Find where the given text appears and provide that cell's center as [X, Y] coordinate. 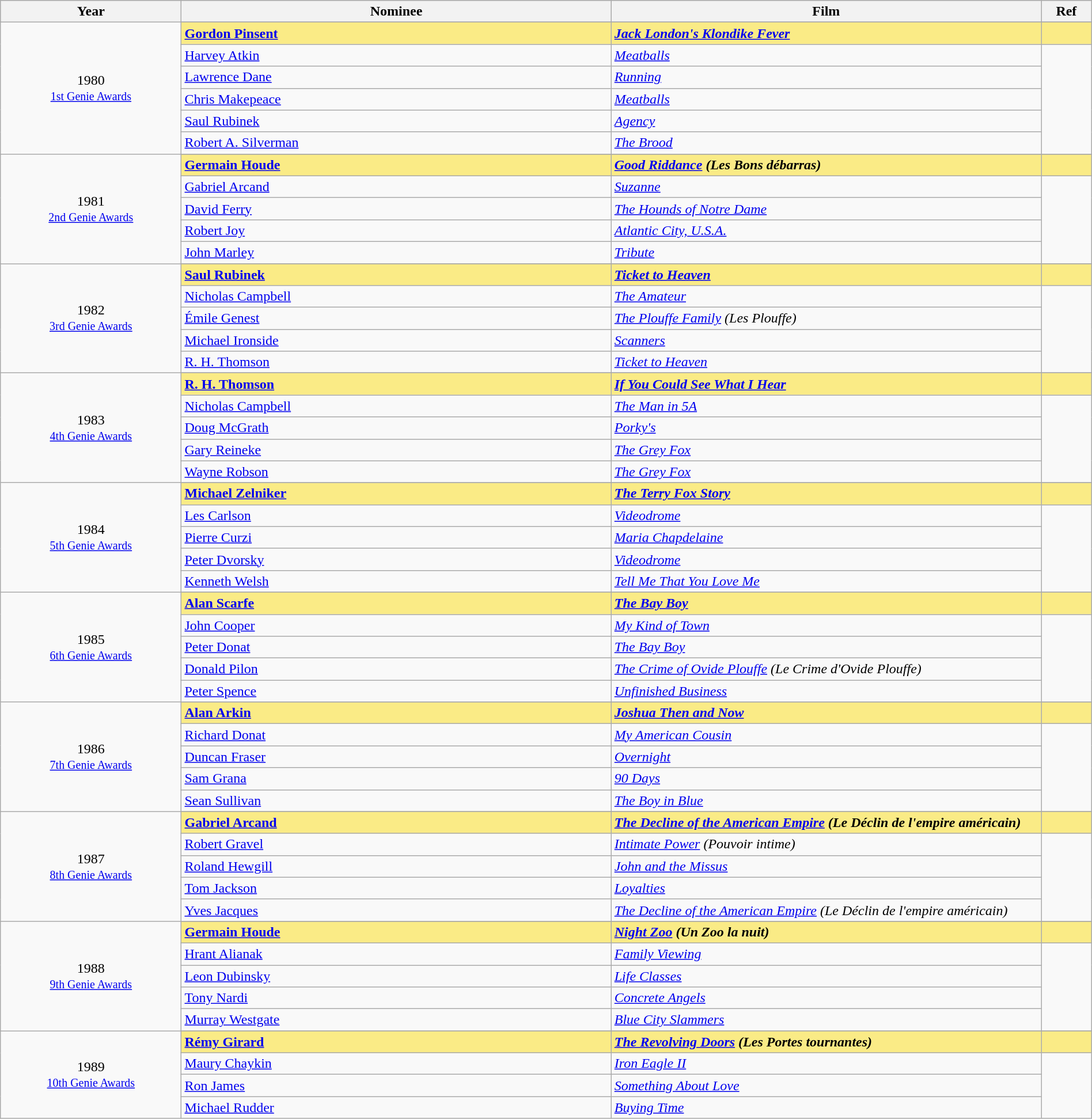
Sam Grana [396, 779]
1989 10th Genie Awards [91, 1075]
Overnight [826, 757]
Leon Dubinsky [396, 976]
Émile Genest [396, 318]
My Kind of Town [826, 625]
The Crime of Ovide Plouffe (Le Crime d'Ovide Plouffe) [826, 669]
My American Cousin [826, 735]
Lawrence Dane [396, 77]
The Plouffe Family (Les Plouffe) [826, 318]
Rémy Girard [396, 1042]
Good Riddance (Les Bons débarras) [826, 165]
Tell Me That You Love Me [826, 581]
Ref [1067, 12]
Atlantic City, U.S.A. [826, 230]
Peter Spence [396, 691]
Agency [826, 121]
Pierre Curzi [396, 537]
Ron James [396, 1086]
Hrant Alianak [396, 954]
Family Viewing [826, 954]
1980 1st Genie Awards [91, 88]
John Marley [396, 252]
Night Zoo (Un Zoo la nuit) [826, 932]
The Brood [826, 143]
Peter Donat [396, 647]
Porky's [826, 428]
1982 3rd Genie Awards [91, 318]
Richard Donat [396, 735]
Michael Rudder [396, 1107]
Donald Pilon [396, 669]
If You Could See What I Hear [826, 384]
90 Days [826, 779]
John Cooper [396, 625]
John and the Missus [826, 866]
Alan Arkin [396, 713]
1983 4th Genie Awards [91, 428]
Maria Chapdelaine [826, 537]
Gordon Pinsent [396, 33]
Robert A. Silverman [396, 143]
Unfinished Business [826, 691]
Wayne Robson [396, 472]
Year [91, 12]
Duncan Fraser [396, 757]
Harvey Atkin [396, 55]
Robert Gravel [396, 844]
1988 9th Genie Awards [91, 976]
Chris Makepeace [396, 99]
Tribute [826, 252]
Blue City Slammers [826, 1020]
Gary Reineke [396, 450]
Maury Chaykin [396, 1064]
Les Carlson [396, 515]
Michael Ironside [396, 340]
David Ferry [396, 208]
Doug McGrath [396, 428]
Film [826, 12]
The Man in 5A [826, 406]
Concrete Angels [826, 998]
The Revolving Doors (Les Portes tournantes) [826, 1042]
Peter Dvorsky [396, 559]
Jack London's Klondike Fever [826, 33]
The Hounds of Notre Dame [826, 208]
Yves Jacques [396, 910]
Kenneth Welsh [396, 581]
Michael Zelniker [396, 494]
Robert Joy [396, 230]
Joshua Then and Now [826, 713]
Alan Scarfe [396, 603]
Loyalties [826, 888]
Scanners [826, 340]
The Terry Fox Story [826, 494]
Nominee [396, 12]
Iron Eagle II [826, 1064]
1981 2nd Genie Awards [91, 208]
Suzanne [826, 187]
Roland Hewgill [396, 866]
Something About Love [826, 1086]
1984 5th Genie Awards [91, 537]
Murray Westgate [396, 1020]
Tony Nardi [396, 998]
Running [826, 77]
Intimate Power (Pouvoir intime) [826, 844]
1985 6th Genie Awards [91, 647]
Life Classes [826, 976]
1986 7th Genie Awards [91, 757]
The Boy in Blue [826, 801]
The Amateur [826, 297]
Buying Time [826, 1107]
Sean Sullivan [396, 801]
1987 8th Genie Awards [91, 866]
Tom Jackson [396, 888]
